Find where the given text appears and provide that cell's center as [X, Y] coordinate. 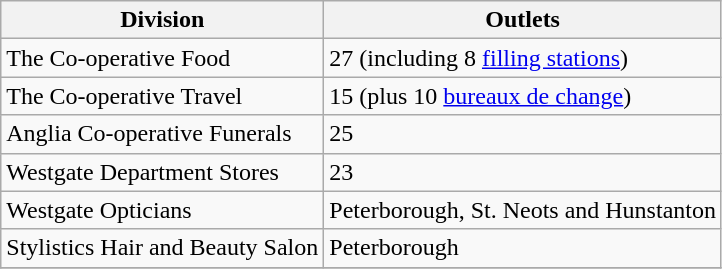
Peterborough, St. Neots and Hunstanton [523, 210]
The Co-operative Travel [162, 96]
23 [523, 172]
Peterborough [523, 248]
Division [162, 20]
Westgate Opticians [162, 210]
Outlets [523, 20]
Anglia Co-operative Funerals [162, 134]
The Co-operative Food [162, 58]
15 (plus 10 bureaux de change) [523, 96]
27 (including 8 filling stations) [523, 58]
Westgate Department Stores [162, 172]
Stylistics Hair and Beauty Salon [162, 248]
25 [523, 134]
